Return the (X, Y) coordinate for the center point of the cell that contains the specified text.  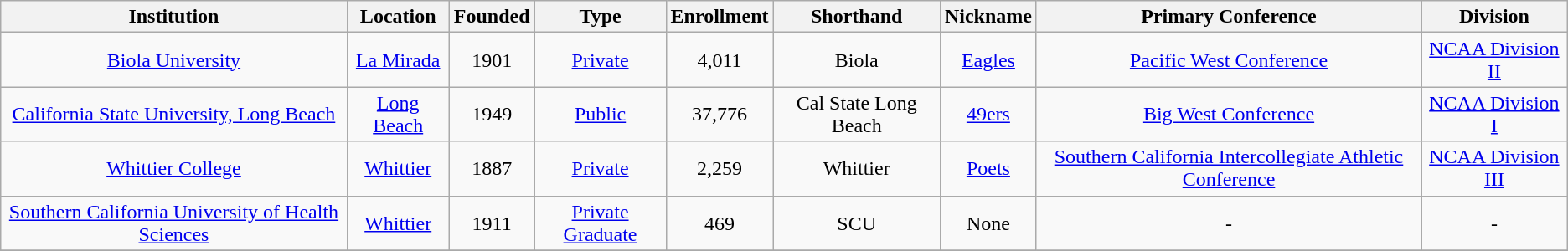
Institution (174, 17)
Nickname (988, 17)
Enrollment (720, 17)
1911 (492, 223)
Whittier College (174, 169)
La Mirada (398, 60)
2,259 (720, 169)
37,776 (720, 114)
Location (398, 17)
Founded (492, 17)
Type (600, 17)
Cal State Long Beach (856, 114)
Eagles (988, 60)
1949 (492, 114)
Division (1494, 17)
4,011 (720, 60)
NCAA Division I (1494, 114)
Big West Conference (1228, 114)
Southern California Intercollegiate Athletic Conference (1228, 169)
Primary Conference (1228, 17)
Biola (856, 60)
Private Graduate (600, 223)
None (988, 223)
Biola University (174, 60)
Southern California University of Health Sciences (174, 223)
1887 (492, 169)
1901 (492, 60)
Shorthand (856, 17)
Pacific West Conference (1228, 60)
NCAA Division III (1494, 169)
469 (720, 223)
49ers (988, 114)
California State University, Long Beach (174, 114)
NCAA Division II (1494, 60)
Long Beach (398, 114)
Poets (988, 169)
SCU (856, 223)
Public (600, 114)
